Pinpoint the cell where the given text exists, returning its (x, y) midpoint coordinate. 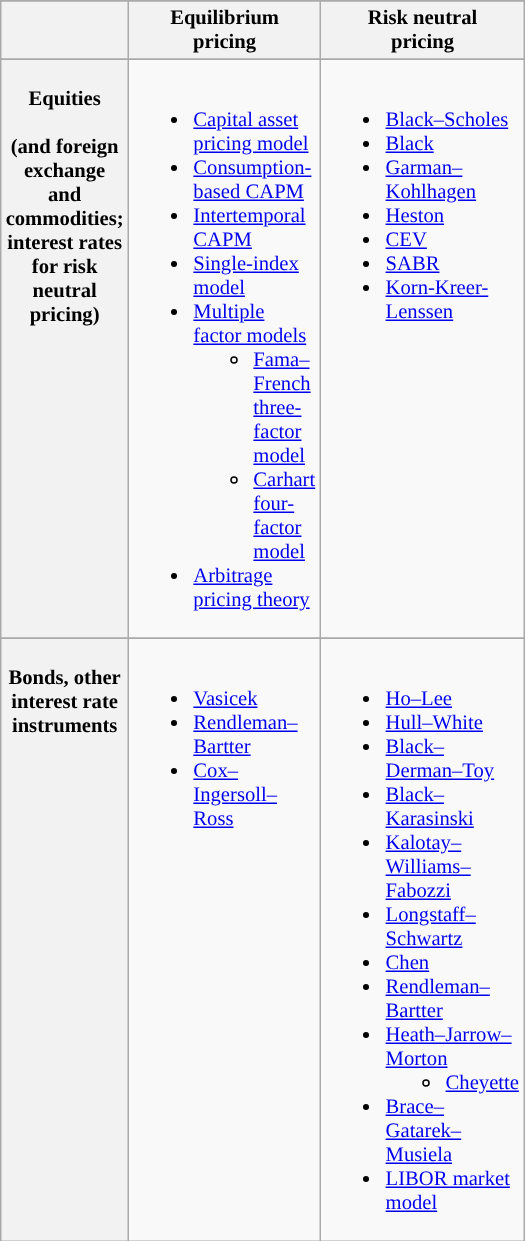
Equilibrium pricing (224, 30)
Equities (and foreign exchange and commodities; interest rates for risk neutral pricing) (65, 348)
Black–ScholesBlackGarman–KohlhagenHestonCEVSABRKorn-Kreer-Lenssen (423, 348)
Risk neutral pricing (423, 30)
VasicekRendleman–BartterCox–Ingersoll–Ross (224, 940)
Bonds, other interest rate instruments (65, 940)
